Find where the given text appears and provide that cell's center as [x, y] coordinate. 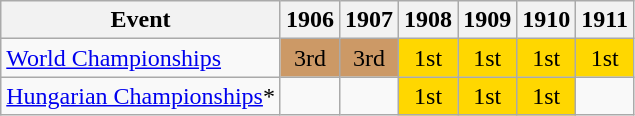
Event [141, 20]
1907 [370, 20]
1911 [605, 20]
1910 [546, 20]
1906 [310, 20]
World Championships [141, 58]
Hungarian Championships* [141, 96]
1908 [428, 20]
1909 [488, 20]
